Pinpoint the cell where the given text exists, returning its [x, y] midpoint coordinate. 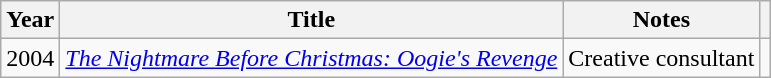
The Nightmare Before Christmas: Oogie's Revenge [312, 58]
Year [30, 20]
Notes [662, 20]
Creative consultant [662, 58]
2004 [30, 58]
Title [312, 20]
